Determine the (X, Y) coordinate at the center of the cell enclosing the given text.  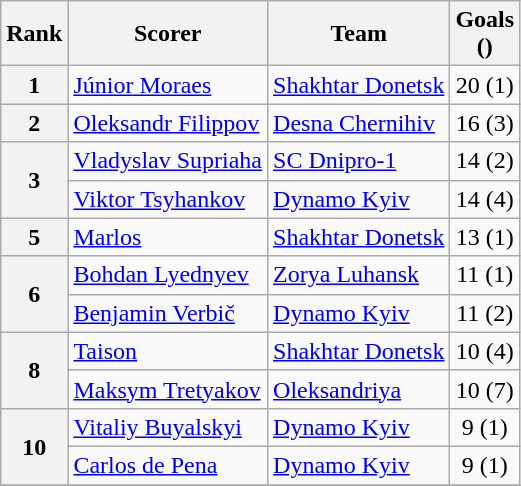
Oleksandr Filippov (168, 123)
20 (1) (485, 85)
Marlos (168, 237)
10 (7) (485, 389)
6 (34, 294)
16 (3) (485, 123)
Bohdan Lyednyev (168, 275)
3 (34, 180)
11 (1) (485, 275)
Viktor Tsyhankov (168, 199)
11 (2) (485, 313)
1 (34, 85)
Goals() (485, 34)
13 (1) (485, 237)
Scorer (168, 34)
5 (34, 237)
Desna Chernihiv (359, 123)
Maksym Tretyakov (168, 389)
Rank (34, 34)
Carlos de Pena (168, 465)
14 (4) (485, 199)
Júnior Moraes (168, 85)
2 (34, 123)
Oleksandriya (359, 389)
8 (34, 370)
Benjamin Verbič (168, 313)
Vladyslav Supriaha (168, 161)
14 (2) (485, 161)
Zorya Luhansk (359, 275)
Taison (168, 351)
10 (34, 446)
Team (359, 34)
10 (4) (485, 351)
SC Dnipro-1 (359, 161)
Vitaliy Buyalskyi (168, 427)
